Scan for the cell matching the given text and deliver its [X, Y] coordinate at center. 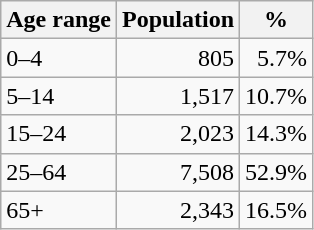
16.5% [276, 210]
65+ [59, 210]
7,508 [178, 172]
14.3% [276, 134]
1,517 [178, 96]
52.9% [276, 172]
5.7% [276, 58]
% [276, 20]
15–24 [59, 134]
25–64 [59, 172]
2,343 [178, 210]
Age range [59, 20]
2,023 [178, 134]
805 [178, 58]
10.7% [276, 96]
Population [178, 20]
5–14 [59, 96]
0–4 [59, 58]
